Return (x, y) of the center of cell containing provided text 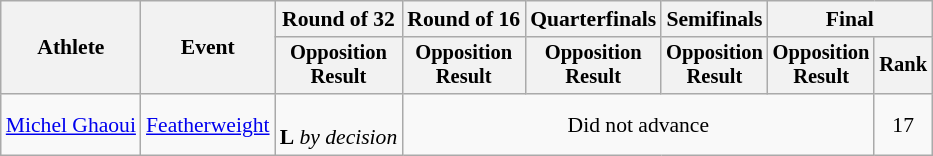
Final (850, 19)
Round of 16 (464, 19)
L by decision (339, 124)
Semifinals (714, 19)
Rank (903, 66)
Athlete (71, 48)
Did not advance (638, 124)
17 (903, 124)
Round of 32 (339, 19)
Michel Ghaoui (71, 124)
Quarterfinals (593, 19)
Event (208, 48)
Featherweight (208, 124)
